Identify which cell holds the provided text, then report its [x, y] central coordinate. 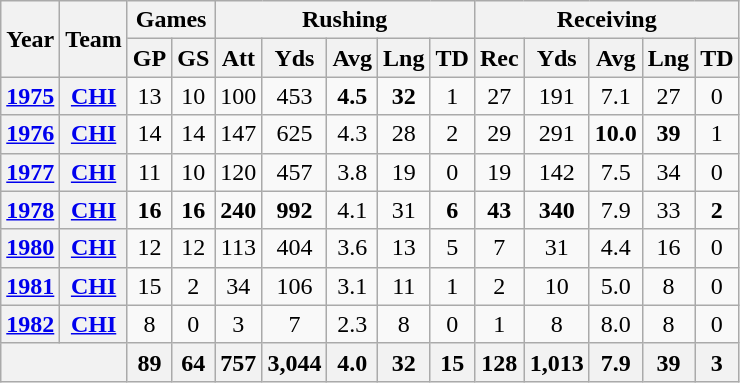
120 [238, 172]
404 [294, 248]
340 [556, 210]
291 [556, 134]
33 [668, 210]
453 [294, 96]
5.0 [616, 286]
Rec [499, 58]
Team [94, 39]
6 [452, 210]
1977 [30, 172]
3.6 [352, 248]
3.8 [352, 172]
128 [499, 362]
1980 [30, 248]
7.1 [616, 96]
142 [556, 172]
113 [238, 248]
1981 [30, 286]
2.3 [352, 324]
191 [556, 96]
4.4 [616, 248]
147 [238, 134]
GP [149, 58]
10.0 [616, 134]
4.0 [352, 362]
1978 [30, 210]
4.5 [352, 96]
Rushing [345, 20]
43 [499, 210]
625 [294, 134]
7.5 [616, 172]
GS [194, 58]
1982 [30, 324]
89 [149, 362]
4.3 [352, 134]
757 [238, 362]
1,013 [556, 362]
4.1 [352, 210]
29 [499, 134]
5 [452, 248]
457 [294, 172]
106 [294, 286]
Year [30, 39]
Receiving [606, 20]
64 [194, 362]
3,044 [294, 362]
8.0 [616, 324]
1975 [30, 96]
28 [404, 134]
Games [170, 20]
3.1 [352, 286]
100 [238, 96]
1976 [30, 134]
992 [294, 210]
Att [238, 58]
240 [238, 210]
